From the cell containing the given text, extract its center point as (x, y) coordinate. 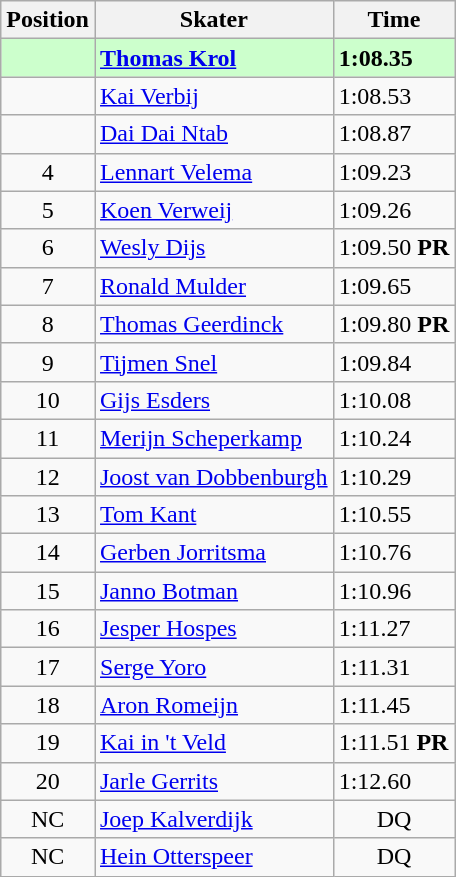
Janno Botman (214, 591)
Aron Romeijn (214, 705)
Kai Verbij (214, 96)
9 (48, 362)
Skater (214, 20)
1:09.84 (394, 362)
Joost van Dobbenburgh (214, 477)
Tom Kant (214, 515)
Jarle Gerrits (214, 781)
Thomas Krol (214, 58)
Joep Kalverdijk (214, 819)
11 (48, 438)
1:08.35 (394, 58)
Wesly Dijs (214, 248)
5 (48, 210)
1:10.29 (394, 477)
1:09.50 PR (394, 248)
16 (48, 629)
7 (48, 286)
Thomas Geerdinck (214, 324)
1:10.08 (394, 400)
19 (48, 743)
Hein Otterspeer (214, 857)
1:09.26 (394, 210)
12 (48, 477)
1:12.60 (394, 781)
15 (48, 591)
1:10.24 (394, 438)
Gijs Esders (214, 400)
Gerben Jorritsma (214, 553)
1:10.55 (394, 515)
1:11.31 (394, 667)
1:11.51 PR (394, 743)
14 (48, 553)
Serge Yoro (214, 667)
1:08.53 (394, 96)
4 (48, 172)
10 (48, 400)
Tijmen Snel (214, 362)
Time (394, 20)
6 (48, 248)
Merijn Scheperkamp (214, 438)
Koen Verweij (214, 210)
18 (48, 705)
1:08.87 (394, 134)
Lennart Velema (214, 172)
Kai in 't Veld (214, 743)
20 (48, 781)
Dai Dai Ntab (214, 134)
1:09.80 PR (394, 324)
13 (48, 515)
17 (48, 667)
1:11.27 (394, 629)
1:09.65 (394, 286)
8 (48, 324)
1:10.96 (394, 591)
Jesper Hospes (214, 629)
1:09.23 (394, 172)
Position (48, 20)
Ronald Mulder (214, 286)
1:10.76 (394, 553)
1:11.45 (394, 705)
